Output the [X, Y] coordinate of the center of the cell containing the given text.  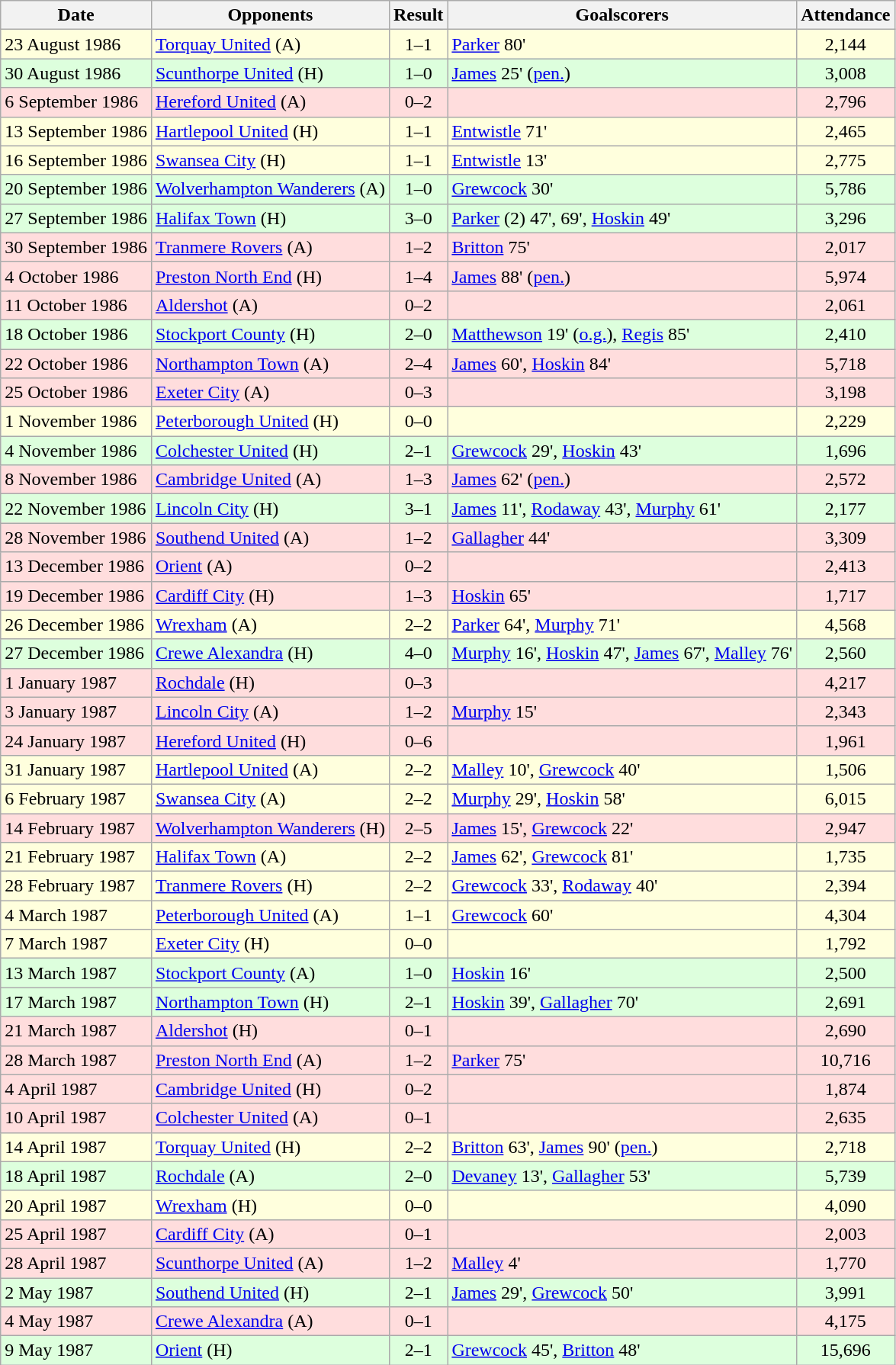
2 May 1987 [76, 1293]
20 September 1986 [76, 189]
2,691 [846, 1002]
Wolverhampton Wanderers (H) [270, 827]
Parker 80' [622, 44]
Scunthorpe United (A) [270, 1263]
Cambridge United (H) [270, 1089]
23 August 1986 [76, 44]
3–0 [418, 218]
4,175 [846, 1322]
9 May 1987 [76, 1351]
26 December 1986 [76, 625]
15,696 [846, 1351]
20 April 1987 [76, 1205]
0–6 [418, 740]
18 April 1987 [76, 1176]
2,061 [846, 305]
Murphy 15' [622, 711]
Murphy 16', Hoskin 47', James 67', Malley 76' [622, 654]
Exeter City (H) [270, 944]
3,991 [846, 1293]
Grewcock 33', Rodaway 40' [622, 886]
Preston North End (A) [270, 1060]
2,718 [846, 1147]
Grewcock 45', Britton 48' [622, 1351]
2,572 [846, 480]
Opponents [270, 15]
24 January 1987 [76, 740]
Exeter City (A) [270, 393]
25 April 1987 [76, 1234]
2,635 [846, 1118]
Grewcock 30' [622, 189]
1 November 1986 [76, 422]
2,229 [846, 422]
Hartlepool United (H) [270, 131]
27 September 1986 [76, 218]
4 May 1987 [76, 1322]
Northampton Town (H) [270, 1002]
4,568 [846, 625]
2,144 [846, 44]
Gallagher 44' [622, 538]
Crewe Alexandra (H) [270, 654]
Orient (A) [270, 567]
7 March 1987 [76, 944]
2,394 [846, 886]
Goalscorers [622, 15]
Tranmere Rovers (H) [270, 886]
1,770 [846, 1263]
14 February 1987 [76, 827]
17 March 1987 [76, 1002]
6 February 1987 [76, 798]
Devaney 13', Gallagher 53' [622, 1176]
5,974 [846, 276]
1–4 [418, 276]
2,500 [846, 973]
Halifax Town (A) [270, 857]
5,739 [846, 1176]
Hereford United (H) [270, 740]
Torquay United (H) [270, 1147]
Entwistle 13' [622, 160]
Attendance [846, 15]
James 11', Rodaway 43', Murphy 61' [622, 509]
4 October 1986 [76, 276]
3 January 1987 [76, 711]
Cardiff City (H) [270, 596]
4,217 [846, 682]
Southend United (H) [270, 1293]
Swansea City (H) [270, 160]
Crewe Alexandra (A) [270, 1322]
28 February 1987 [76, 886]
19 December 1986 [76, 596]
3,296 [846, 218]
James 60', Hoskin 84' [622, 364]
Parker 64', Murphy 71' [622, 625]
Hoskin 16' [622, 973]
4–0 [418, 654]
1,717 [846, 596]
6,015 [846, 798]
Preston North End (H) [270, 276]
6 September 1986 [76, 102]
18 October 1986 [76, 334]
21 February 1987 [76, 857]
3,309 [846, 538]
Entwistle 71' [622, 131]
Wrexham (H) [270, 1205]
28 November 1986 [76, 538]
Aldershot (A) [270, 305]
Colchester United (H) [270, 451]
Rochdale (A) [270, 1176]
1,961 [846, 740]
Colchester United (A) [270, 1118]
James 62', Grewcock 81' [622, 857]
Grewcock 60' [622, 915]
31 January 1987 [76, 769]
28 March 1987 [76, 1060]
5,718 [846, 364]
Peterborough United (H) [270, 422]
James 88' (pen.) [622, 276]
2,947 [846, 827]
Result [418, 15]
Orient (H) [270, 1351]
Malley 10', Grewcock 40' [622, 769]
25 October 1986 [76, 393]
3,198 [846, 393]
Stockport County (H) [270, 334]
13 December 1986 [76, 567]
13 March 1987 [76, 973]
Cardiff City (A) [270, 1234]
Torquay United (A) [270, 44]
4 April 1987 [76, 1089]
Hartlepool United (A) [270, 769]
James 62' (pen.) [622, 480]
10,716 [846, 1060]
Peterborough United (A) [270, 915]
8 November 1986 [76, 480]
Scunthorpe United (H) [270, 73]
4 November 1986 [76, 451]
Swansea City (A) [270, 798]
Hoskin 65' [622, 596]
1,696 [846, 451]
2,177 [846, 509]
3,008 [846, 73]
4,090 [846, 1205]
1,874 [846, 1089]
22 October 1986 [76, 364]
5,786 [846, 189]
3–1 [418, 509]
2,465 [846, 131]
Matthewson 19' (o.g.), Regis 85' [622, 334]
Britton 63', James 90' (pen.) [622, 1147]
Date [76, 15]
Stockport County (A) [270, 973]
James 25' (pen.) [622, 73]
14 April 1987 [76, 1147]
22 November 1986 [76, 509]
27 December 1986 [76, 654]
2,796 [846, 102]
13 September 1986 [76, 131]
2,017 [846, 247]
28 April 1987 [76, 1263]
2,410 [846, 334]
21 March 1987 [76, 1031]
1,735 [846, 857]
Northampton Town (A) [270, 364]
James 15', Grewcock 22' [622, 827]
Malley 4' [622, 1263]
Murphy 29', Hoskin 58' [622, 798]
2,560 [846, 654]
Aldershot (H) [270, 1031]
10 April 1987 [76, 1118]
2,413 [846, 567]
2,690 [846, 1031]
Tranmere Rovers (A) [270, 247]
Parker 75' [622, 1060]
Halifax Town (H) [270, 218]
Rochdale (H) [270, 682]
James 29', Grewcock 50' [622, 1293]
2–4 [418, 364]
Hereford United (A) [270, 102]
4,304 [846, 915]
Cambridge United (A) [270, 480]
Southend United (A) [270, 538]
Wrexham (A) [270, 625]
Lincoln City (A) [270, 711]
2,343 [846, 711]
30 August 1986 [76, 73]
4 March 1987 [76, 915]
1 January 1987 [76, 682]
11 October 1986 [76, 305]
Hoskin 39', Gallagher 70' [622, 1002]
2–5 [418, 827]
Grewcock 29', Hoskin 43' [622, 451]
Britton 75' [622, 247]
Lincoln City (H) [270, 509]
16 September 1986 [76, 160]
2,003 [846, 1234]
Wolverhampton Wanderers (A) [270, 189]
1,506 [846, 769]
30 September 1986 [76, 247]
Parker (2) 47', 69', Hoskin 49' [622, 218]
1,792 [846, 944]
2,775 [846, 160]
